Pinpoint the cell where the given text exists, returning its [x, y] midpoint coordinate. 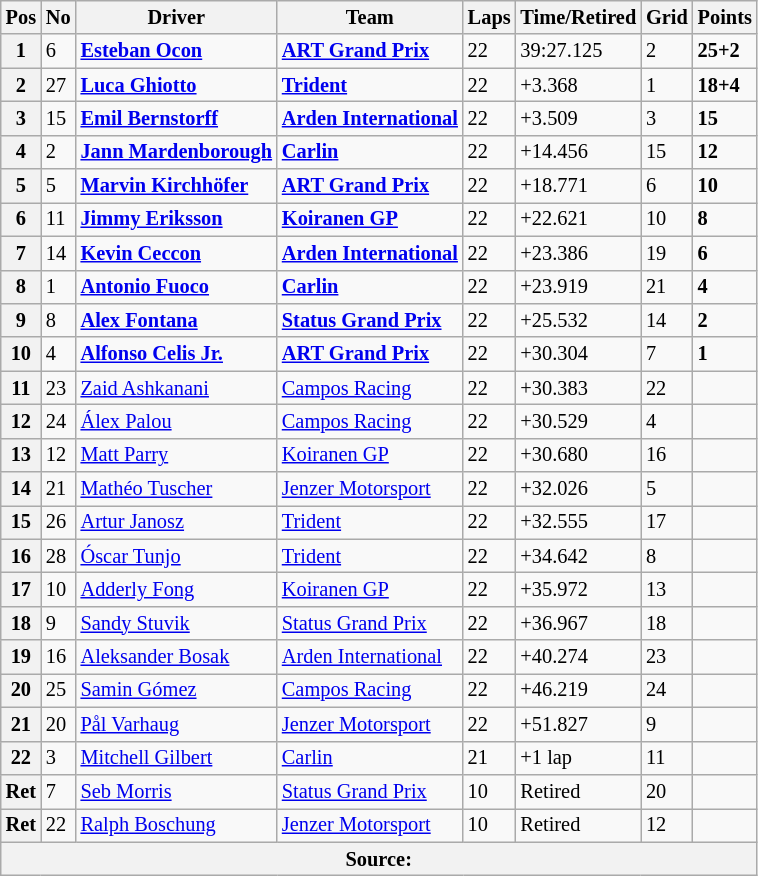
+34.642 [579, 556]
+23.386 [579, 253]
25 [58, 690]
Points [725, 17]
Emil Bernstorff [176, 118]
26 [58, 522]
+3.509 [579, 118]
+14.456 [579, 152]
Esteban Ocon [176, 51]
Álex Palou [176, 421]
+25.532 [579, 320]
Antonio Fuoco [176, 287]
+36.967 [579, 623]
Sandy Stuvik [176, 623]
Adderly Fong [176, 589]
+30.529 [579, 421]
27 [58, 85]
39:27.125 [579, 51]
+30.383 [579, 388]
Pål Varhaug [176, 724]
+46.219 [579, 690]
+30.304 [579, 354]
+18.771 [579, 186]
Source: [379, 859]
Luca Ghiotto [176, 85]
Marvin Kirchhöfer [176, 186]
Jann Mardenborough [176, 152]
Grid [667, 17]
Artur Janosz [176, 522]
+51.827 [579, 724]
+32.026 [579, 489]
+1 lap [579, 758]
+40.274 [579, 657]
28 [58, 556]
Pos [21, 17]
Time/Retired [579, 17]
18+4 [725, 85]
Mathéo Tuscher [176, 489]
Team [370, 17]
Óscar Tunjo [176, 556]
Jimmy Eriksson [176, 219]
Mitchell Gilbert [176, 758]
Ralph Boschung [176, 825]
Aleksander Bosak [176, 657]
Seb Morris [176, 791]
+23.919 [579, 287]
Laps [490, 17]
Samin Gómez [176, 690]
25+2 [725, 51]
+30.680 [579, 455]
Zaid Ashkanani [176, 388]
Driver [176, 17]
+32.555 [579, 522]
Alfonso Celis Jr. [176, 354]
+3.368 [579, 85]
+35.972 [579, 589]
No [58, 17]
+22.621 [579, 219]
Matt Parry [176, 455]
Alex Fontana [176, 320]
Kevin Ceccon [176, 253]
